Determine the (X, Y) coordinate at the center of the cell enclosing the given text.  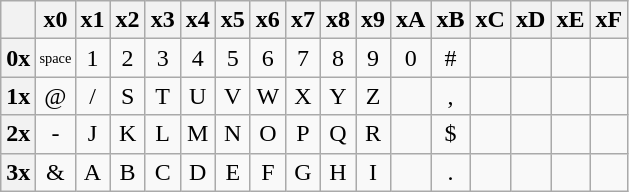
x4 (198, 20)
8 (338, 58)
Z (374, 96)
2 (128, 58)
Q (338, 134)
N (232, 134)
4 (198, 58)
A (92, 172)
x2 (128, 20)
P (302, 134)
# (450, 58)
x8 (338, 20)
, (450, 96)
$ (450, 134)
x7 (302, 20)
x3 (162, 20)
S (128, 96)
x9 (374, 20)
xC (490, 20)
D (198, 172)
9 (374, 58)
x1 (92, 20)
3 (162, 58)
- (56, 134)
K (128, 134)
V (232, 96)
/ (92, 96)
x0 (56, 20)
xF (609, 20)
U (198, 96)
R (374, 134)
3x (18, 172)
0 (411, 58)
1 (92, 58)
x6 (268, 20)
& (56, 172)
@ (56, 96)
. (450, 172)
M (198, 134)
xA (411, 20)
space (56, 58)
H (338, 172)
F (268, 172)
xE (570, 20)
O (268, 134)
6 (268, 58)
C (162, 172)
E (232, 172)
L (162, 134)
I (374, 172)
B (128, 172)
2x (18, 134)
7 (302, 58)
xD (530, 20)
5 (232, 58)
1x (18, 96)
0x (18, 58)
T (162, 96)
Y (338, 96)
J (92, 134)
X (302, 96)
W (268, 96)
xB (450, 20)
G (302, 172)
x5 (232, 20)
